Determine the [X, Y] coordinate at the center of the cell enclosing the given text.  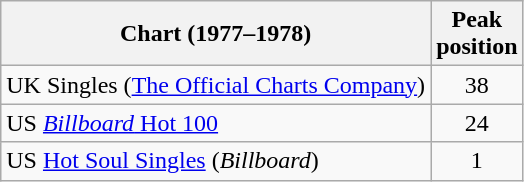
UK Singles (The Official Charts Company) [216, 85]
24 [477, 123]
US Billboard Hot 100 [216, 123]
Chart (1977–1978) [216, 34]
38 [477, 85]
1 [477, 161]
US Hot Soul Singles (Billboard) [216, 161]
Peakposition [477, 34]
